Output the [X, Y] coordinate of the center of the cell containing the given text.  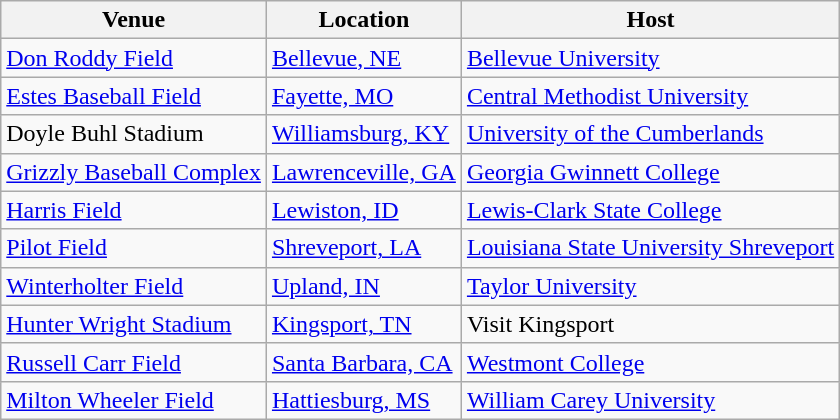
Santa Barbara, CA [364, 362]
Taylor University [650, 286]
Venue [134, 20]
Bellevue University [650, 58]
Westmont College [650, 362]
Pilot Field [134, 248]
Upland, IN [364, 286]
Estes Baseball Field [134, 96]
University of the Cumberlands [650, 134]
Hattiesburg, MS [364, 400]
Lawrenceville, GA [364, 172]
Central Methodist University [650, 96]
Location [364, 20]
Hunter Wright Stadium [134, 324]
Doyle Buhl Stadium [134, 134]
Host [650, 20]
Lewiston, ID [364, 210]
Winterholter Field [134, 286]
Visit Kingsport [650, 324]
Milton Wheeler Field [134, 400]
Don Roddy Field [134, 58]
Grizzly Baseball Complex [134, 172]
William Carey University [650, 400]
Shreveport, LA [364, 248]
Fayette, MO [364, 96]
Williamsburg, KY [364, 134]
Kingsport, TN [364, 324]
Bellevue, NE [364, 58]
Russell Carr Field [134, 362]
Louisiana State University Shreveport [650, 248]
Georgia Gwinnett College [650, 172]
Lewis-Clark State College [650, 210]
Harris Field [134, 210]
